From the cell containing the given text, extract its center point as (x, y) coordinate. 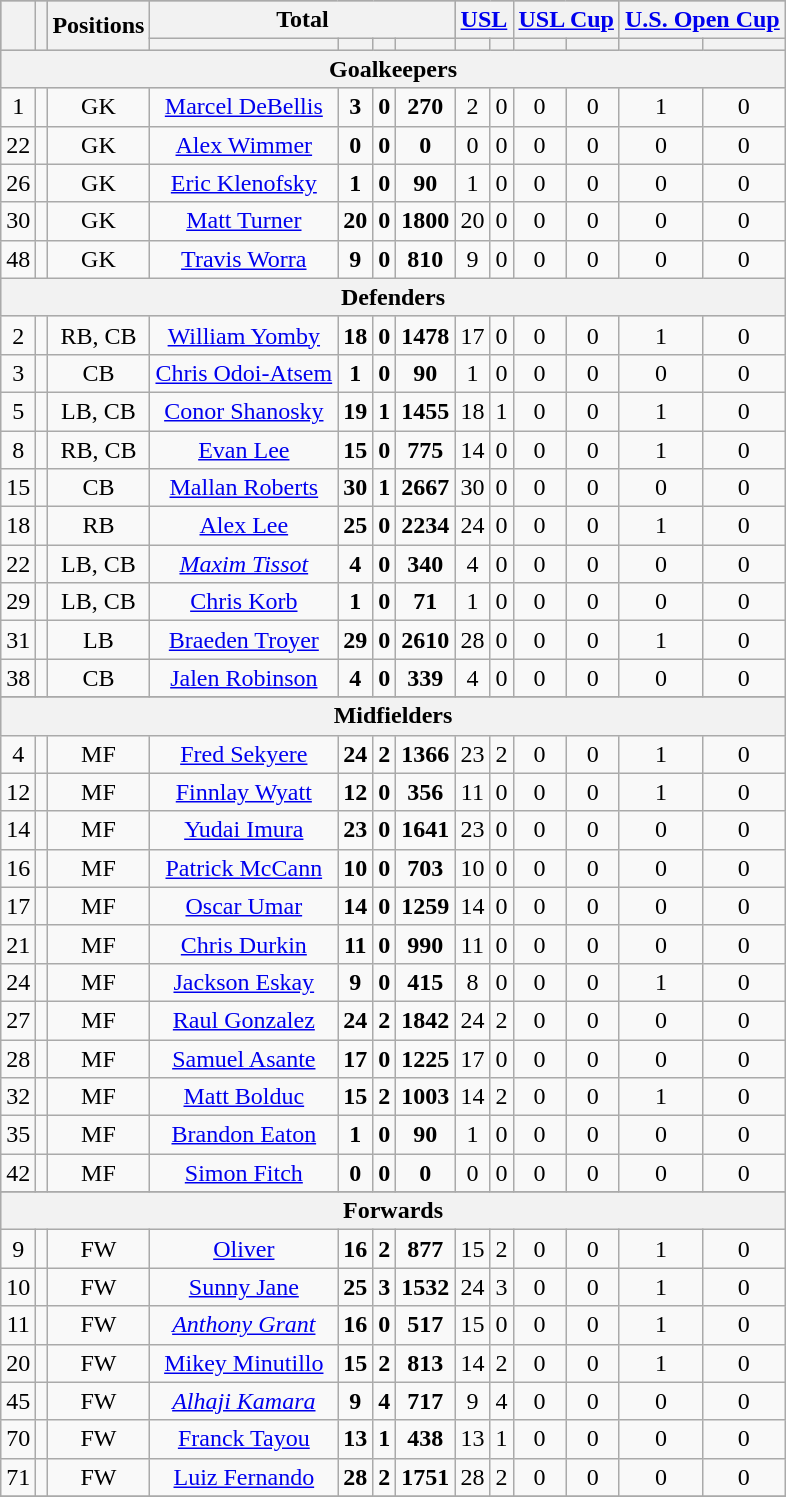
810 (426, 259)
270 (426, 107)
Eric Klenofsky (244, 183)
38 (18, 678)
Alhaji Kamara (244, 1401)
5 (18, 411)
Mallan Roberts (244, 488)
26 (18, 183)
Franck Tayou (244, 1439)
990 (426, 944)
Yudai Imura (244, 830)
45 (18, 1401)
Marcel DeBellis (244, 107)
2667 (426, 488)
32 (18, 1097)
21 (18, 944)
Simon Fitch (244, 1173)
19 (356, 411)
Brandon Eaton (244, 1135)
340 (426, 564)
415 (426, 982)
Matt Bolduc (244, 1097)
Forwards (393, 1211)
1751 (426, 1477)
Oscar Umar (244, 906)
1800 (426, 221)
Total (302, 20)
Anthony Grant (244, 1325)
31 (18, 640)
48 (18, 259)
27 (18, 1020)
717 (426, 1401)
1842 (426, 1020)
35 (18, 1135)
Alex Lee (244, 526)
1259 (426, 906)
877 (426, 1249)
517 (426, 1325)
RB (98, 526)
2234 (426, 526)
Defenders (393, 297)
1366 (426, 754)
438 (426, 1439)
1225 (426, 1059)
Mikey Minutillo (244, 1363)
356 (426, 792)
Fred Sekyere (244, 754)
Samuel Asante (244, 1059)
Finnlay Wyatt (244, 792)
Raul Gonzalez (244, 1020)
Evan Lee (244, 449)
339 (426, 678)
1003 (426, 1097)
LB (98, 640)
Oliver (244, 1249)
Maxim Tissot (244, 564)
Braeden Troyer (244, 640)
Jalen Robinson (244, 678)
42 (18, 1173)
Jackson Eskay (244, 982)
Alex Wimmer (244, 145)
Conor Shanosky (244, 411)
Chris Odoi-Atsem (244, 373)
USL (484, 20)
775 (426, 449)
Patrick McCann (244, 868)
2610 (426, 640)
Luiz Fernando (244, 1477)
1641 (426, 830)
813 (426, 1363)
Goalkeepers (393, 69)
1532 (426, 1287)
1478 (426, 335)
Sunny Jane (244, 1287)
Matt Turner (244, 221)
Travis Worra (244, 259)
Positions (98, 26)
703 (426, 868)
Chris Korb (244, 602)
Chris Durkin (244, 944)
Midfielders (393, 716)
70 (18, 1439)
1455 (426, 411)
U.S. Open Cup (702, 20)
USL Cup (566, 20)
William Yomby (244, 335)
